Capture the cell that displays the provided text and extract its (X, Y) central coordinate. 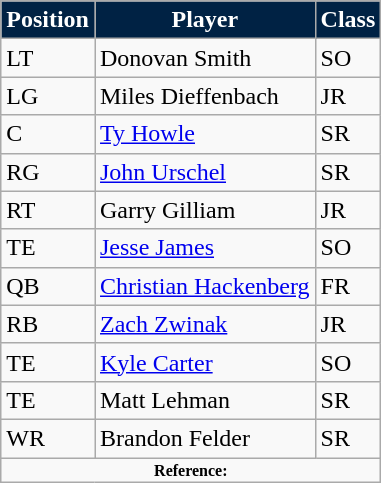
Donovan Smith (204, 58)
WR (48, 438)
RB (48, 324)
RT (48, 210)
LT (48, 58)
FR (348, 286)
RG (48, 172)
John Urschel (204, 172)
QB (48, 286)
Christian Hackenberg (204, 286)
Player (204, 20)
Miles Dieffenbach (204, 96)
Jesse James (204, 248)
Ty Howle (204, 134)
Kyle Carter (204, 362)
LG (48, 96)
Reference: (191, 470)
Brandon Felder (204, 438)
Class (348, 20)
Zach Zwinak (204, 324)
Matt Lehman (204, 400)
C (48, 134)
Position (48, 20)
Garry Gilliam (204, 210)
